Determine the [x, y] coordinate at the center of the cell enclosing the given text.  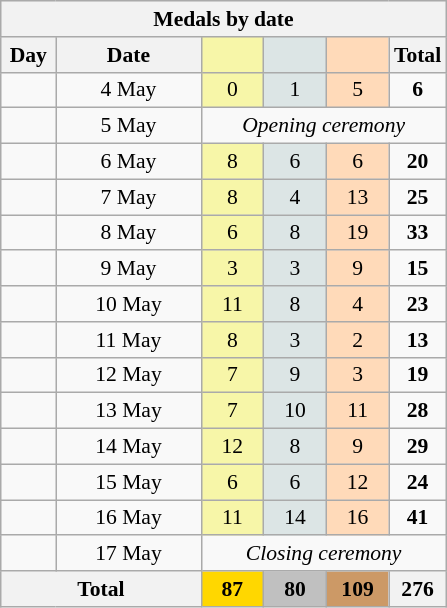
11 May [128, 340]
276 [418, 589]
80 [296, 589]
20 [418, 162]
29 [418, 447]
Closing ceremony [324, 554]
33 [418, 233]
Day [28, 55]
Medals by date [224, 19]
9 May [128, 269]
8 May [128, 233]
16 May [128, 518]
25 [418, 197]
28 [418, 411]
87 [232, 589]
6 May [128, 162]
17 May [128, 554]
15 [418, 269]
2 [358, 340]
13 May [128, 411]
1 [296, 90]
14 [296, 518]
0 [232, 90]
5 [358, 90]
10 [296, 411]
41 [418, 518]
10 May [128, 304]
14 May [128, 447]
24 [418, 482]
4 May [128, 90]
109 [358, 589]
Date [128, 55]
15 May [128, 482]
23 [418, 304]
12 May [128, 375]
5 May [128, 126]
Opening ceremony [324, 126]
16 [358, 518]
7 May [128, 197]
